Identify which cell holds the provided text, then report its (X, Y) central coordinate. 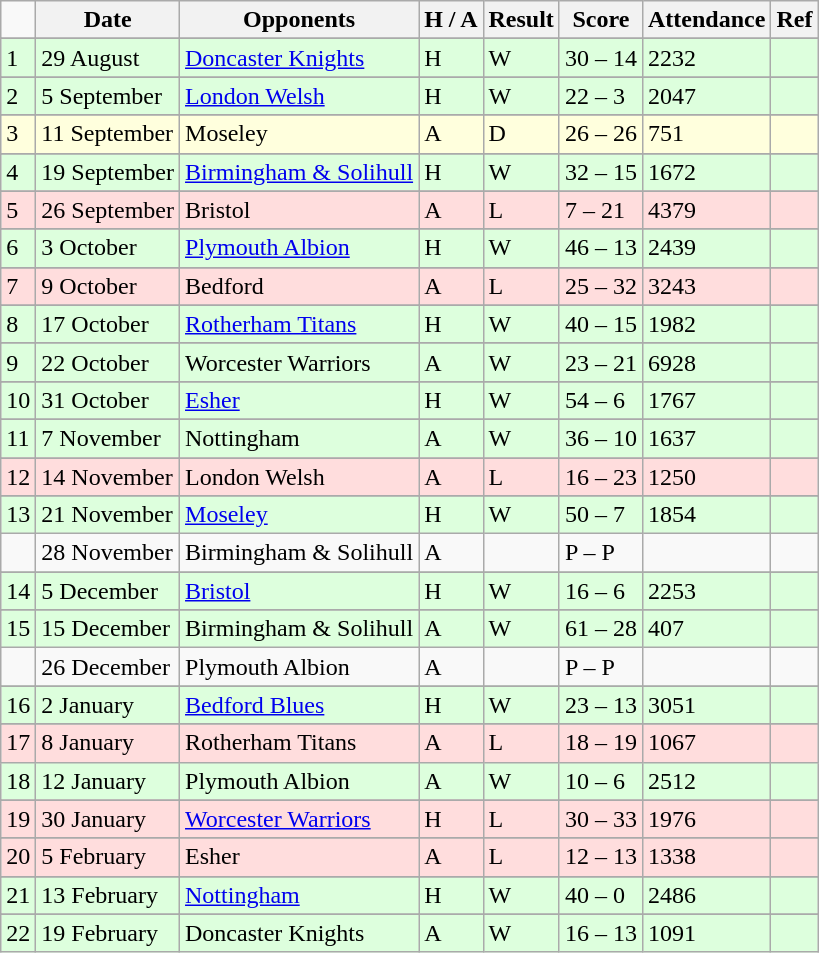
30 – 14 (600, 58)
22 October (108, 362)
10 – 6 (600, 781)
11 (18, 438)
20 (18, 857)
15 (18, 629)
H / A (451, 20)
22 (18, 933)
31 October (108, 400)
32 – 15 (600, 172)
17 (18, 743)
1091 (706, 933)
1976 (706, 819)
16 – 23 (600, 477)
5 February (108, 857)
29 August (108, 58)
3 October (108, 248)
1767 (706, 400)
12 (18, 477)
30 January (108, 819)
16 – 13 (600, 933)
Bedford (300, 286)
Result (521, 20)
2512 (706, 781)
1067 (706, 743)
9 (18, 362)
7 – 21 (600, 210)
17 October (108, 324)
19 (18, 819)
21 November (108, 515)
50 – 7 (600, 515)
D (521, 134)
1 (18, 58)
751 (706, 134)
28 November (108, 553)
46 – 13 (600, 248)
1982 (706, 324)
1338 (706, 857)
23 – 21 (600, 362)
Bedford Blues (300, 705)
4 (18, 172)
21 (18, 895)
40 – 15 (600, 324)
5 (18, 210)
2 January (108, 705)
19 September (108, 172)
22 – 3 (600, 96)
10 (18, 400)
18 – 19 (600, 743)
14 (18, 591)
9 October (108, 286)
30 – 33 (600, 819)
6 (18, 248)
407 (706, 629)
18 (18, 781)
26 September (108, 210)
Date (108, 20)
15 December (108, 629)
Attendance (706, 20)
19 February (108, 933)
Ref (794, 20)
3243 (706, 286)
36 – 10 (600, 438)
1250 (706, 477)
12 – 13 (600, 857)
1637 (706, 438)
12 January (108, 781)
5 December (108, 591)
8 January (108, 743)
Opponents (300, 20)
4379 (706, 210)
23 – 13 (600, 705)
11 September (108, 134)
16 (18, 705)
5 September (108, 96)
2486 (706, 895)
2253 (706, 591)
54 – 6 (600, 400)
7 November (108, 438)
40 – 0 (600, 895)
2439 (706, 248)
1672 (706, 172)
61 – 28 (600, 629)
13 (18, 515)
1854 (706, 515)
Score (600, 20)
16 – 6 (600, 591)
6928 (706, 362)
14 November (108, 477)
26 – 26 (600, 134)
26 December (108, 667)
2 (18, 96)
3 (18, 134)
13 February (108, 895)
2232 (706, 58)
25 – 32 (600, 286)
8 (18, 324)
3051 (706, 705)
2047 (706, 96)
7 (18, 286)
